Output the (x, y) coordinate of the center of the cell containing the given text.  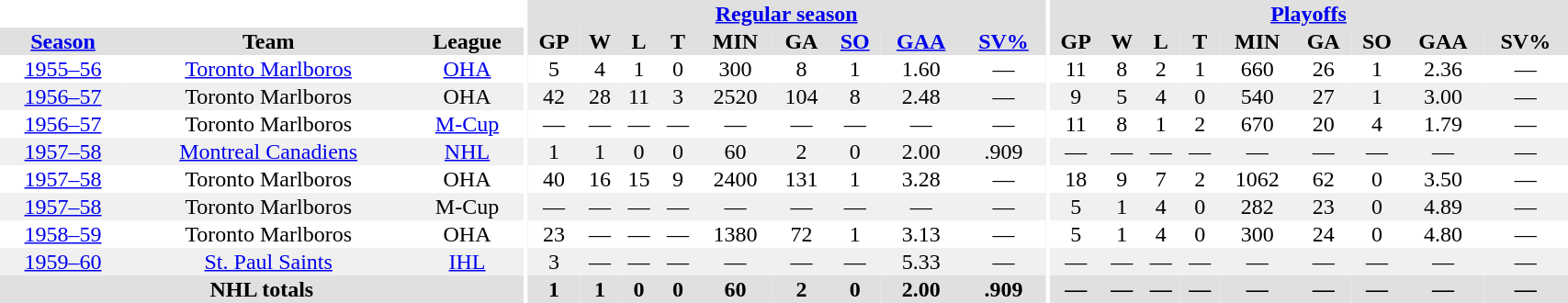
660 (1258, 69)
4.80 (1444, 234)
1959–60 (62, 262)
Montreal Canadiens (268, 151)
5.33 (920, 262)
3.13 (920, 234)
2.48 (920, 96)
3.00 (1444, 96)
28 (601, 96)
IHL (467, 262)
24 (1323, 234)
62 (1323, 179)
27 (1323, 96)
1062 (1258, 179)
40 (553, 179)
72 (801, 234)
NHL totals (262, 289)
2520 (735, 96)
131 (801, 179)
1955–56 (62, 69)
1958–59 (62, 234)
NHL (467, 151)
2400 (735, 179)
540 (1258, 96)
Regular season (786, 14)
St. Paul Saints (268, 262)
League (467, 41)
26 (1323, 69)
282 (1258, 207)
Team (268, 41)
Playoffs (1309, 14)
1.60 (920, 69)
20 (1323, 124)
15 (639, 179)
104 (801, 96)
1.79 (1444, 124)
42 (553, 96)
670 (1258, 124)
Season (62, 41)
18 (1077, 179)
4.89 (1444, 207)
3.28 (920, 179)
16 (601, 179)
2.36 (1444, 69)
1380 (735, 234)
7 (1161, 179)
3.50 (1444, 179)
